Detect which cell encompasses the target text, then output its [X, Y] center coordinate. 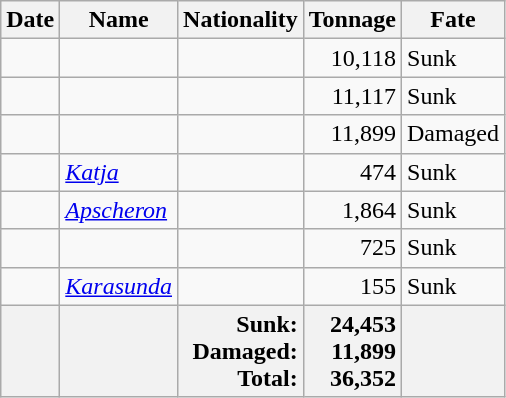
1,864 [352, 210]
Date [30, 20]
155 [352, 286]
Fate [454, 20]
10,118 [352, 58]
Damaged [454, 134]
474 [352, 172]
Name [119, 20]
24,45311,89936,352 [352, 351]
Katja [119, 172]
Karasunda [119, 286]
725 [352, 248]
11,117 [352, 96]
Tonnage [352, 20]
Nationality [241, 20]
11,899 [352, 134]
Sunk:Damaged:Total: [241, 351]
Apscheron [119, 210]
